Find where the given text appears and provide that cell's center as [x, y] coordinate. 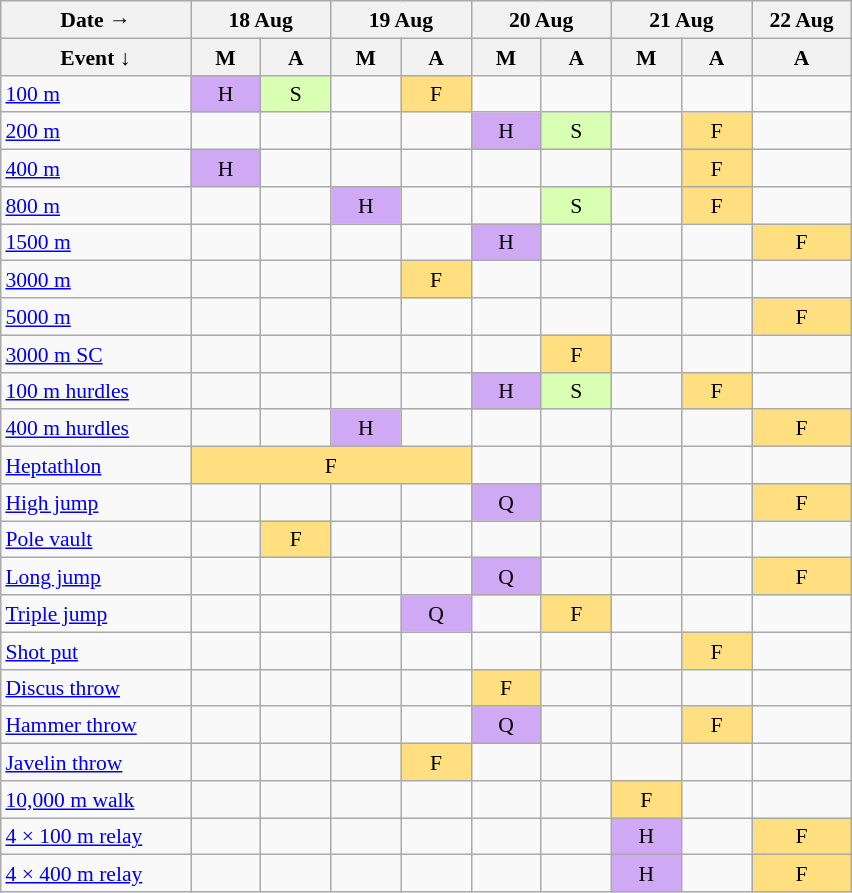
Date → [95, 20]
Javelin throw [95, 762]
Triple jump [95, 614]
Pole vault [95, 538]
Shot put [95, 650]
18 Aug [260, 20]
3000 m SC [95, 354]
10,000 m walk [95, 798]
200 m [95, 130]
400 m [95, 168]
20 Aug [541, 20]
Long jump [95, 576]
5000 m [95, 316]
100 m [95, 94]
4 × 100 m relay [95, 836]
22 Aug [802, 20]
800 m [95, 204]
1500 m [95, 242]
400 m hurdles [95, 428]
Event ↓ [95, 56]
21 Aug [681, 20]
Discus throw [95, 688]
3000 m [95, 280]
100 m hurdles [95, 390]
Heptathlon [95, 464]
4 × 400 m relay [95, 874]
19 Aug [401, 20]
Hammer throw [95, 724]
High jump [95, 502]
